Extract the (x, y) coordinate from the center of the cell holding the provided text.  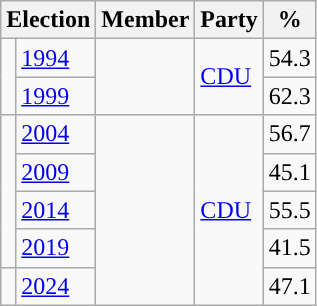
Election (48, 20)
2004 (56, 134)
56.7 (290, 134)
Party (229, 20)
41.5 (290, 248)
47.1 (290, 286)
2014 (56, 210)
Member (146, 20)
% (290, 20)
1999 (56, 96)
2024 (56, 286)
1994 (56, 58)
62.3 (290, 96)
45.1 (290, 172)
2009 (56, 172)
2019 (56, 248)
54.3 (290, 58)
55.5 (290, 210)
